Provide the (X, Y) coordinate of the cell's center where the given text is located.  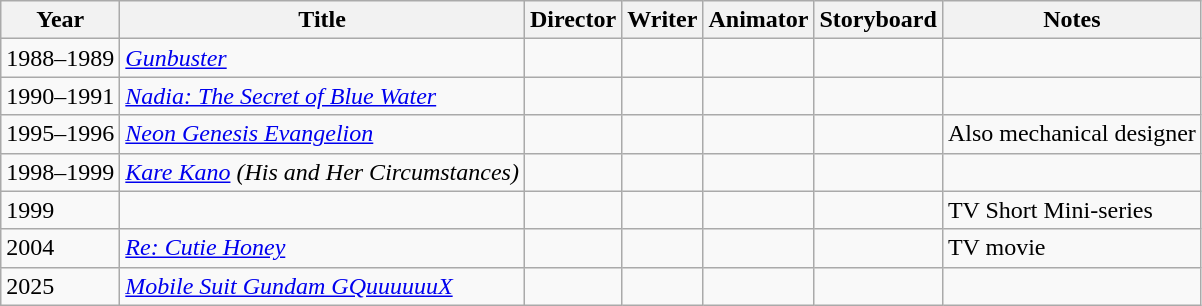
1995–1996 (60, 134)
Kare Kano (His and Her Circumstances) (322, 172)
Neon Genesis Evangelion (322, 134)
Re: Cutie Honey (322, 248)
Gunbuster (322, 58)
Year (60, 20)
2004 (60, 248)
Notes (1072, 20)
Storyboard (878, 20)
1990–1991 (60, 96)
TV movie (1072, 248)
1988–1989 (60, 58)
Director (572, 20)
Writer (662, 20)
Animator (758, 20)
Also mechanical designer (1072, 134)
Mobile Suit Gundam GQuuuuuuX (322, 286)
TV Short Mini-series (1072, 210)
1999 (60, 210)
Title (322, 20)
2025 (60, 286)
Nadia: The Secret of Blue Water (322, 96)
1998–1999 (60, 172)
